Detect which cell encompasses the target text, then output its (X, Y) center coordinate. 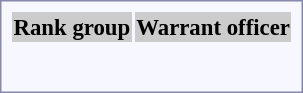
Rank group (72, 27)
Warrant officer (214, 27)
